Return the [x, y] coordinate for the center point of the cell that contains the specified text.  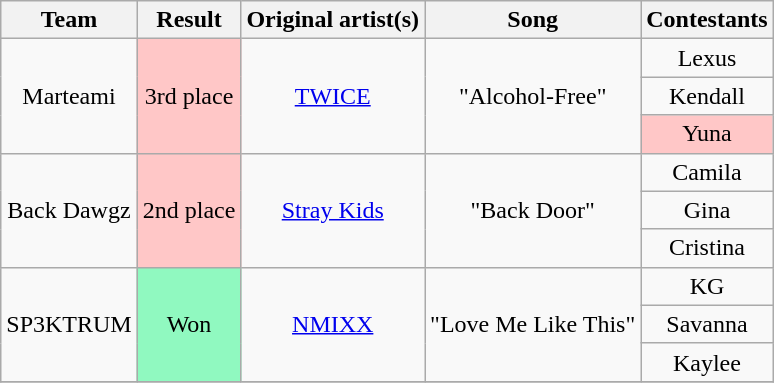
Kendall [707, 96]
Lexus [707, 58]
TWICE [333, 96]
Original artist(s) [333, 20]
2nd place [189, 210]
Camila [707, 172]
Back Dawgz [69, 210]
3rd place [189, 96]
Kaylee [707, 362]
Marteami [69, 96]
"Alcohol-Free" [533, 96]
Stray Kids [333, 210]
Yuna [707, 134]
Result [189, 20]
"Back Door" [533, 210]
Cristina [707, 248]
SP3KTRUM [69, 324]
NMIXX [333, 324]
Savanna [707, 324]
KG [707, 286]
Won [189, 324]
Gina [707, 210]
Song [533, 20]
Team [69, 20]
"Love Me Like This" [533, 324]
Contestants [707, 20]
